Output the (x, y) coordinate of the center of the cell containing the given text.  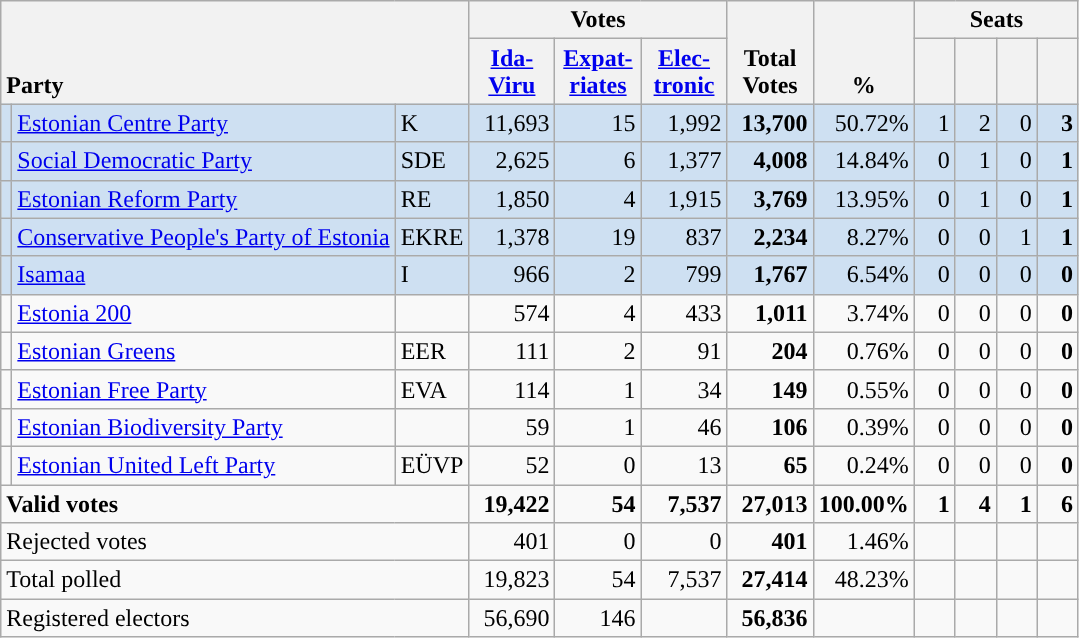
Estonian Free Party (204, 389)
6.54% (864, 275)
27,414 (770, 580)
46 (684, 427)
0.39% (864, 427)
114 (512, 389)
100.00% (864, 503)
799 (684, 275)
146 (598, 618)
1.46% (864, 542)
EER (432, 351)
EÜVP (432, 465)
4,008 (770, 161)
Conservative People's Party of Estonia (204, 237)
19,422 (512, 503)
K (432, 123)
Estonian Centre Party (204, 123)
Social Democratic Party (204, 161)
1,378 (512, 237)
433 (684, 313)
966 (512, 275)
Party (235, 52)
574 (512, 313)
19 (598, 237)
11,693 (512, 123)
Registered electors (235, 618)
56,690 (512, 618)
48.23% (864, 580)
SDE (432, 161)
27,013 (770, 503)
1,767 (770, 275)
3,769 (770, 199)
Estonian Biodiversity Party (204, 427)
837 (684, 237)
13 (684, 465)
Ida- Viru (512, 72)
8.27% (864, 237)
0.55% (864, 389)
Estonian Greens (204, 351)
111 (512, 351)
Valid votes (235, 503)
13,700 (770, 123)
Estonia 200 (204, 313)
56,836 (770, 618)
0.76% (864, 351)
Total Votes (770, 52)
1,850 (512, 199)
1,915 (684, 199)
59 (512, 427)
Seats (996, 20)
2,234 (770, 237)
1,992 (684, 123)
Total polled (235, 580)
50.72% (864, 123)
Votes (598, 20)
3 (1058, 123)
Isamaa (204, 275)
3.74% (864, 313)
91 (684, 351)
19,823 (512, 580)
EKRE (432, 237)
Rejected votes (235, 542)
Expat- riates (598, 72)
1,011 (770, 313)
2,625 (512, 161)
RE (432, 199)
Elec- tronic (684, 72)
106 (770, 427)
65 (770, 465)
Estonian United Left Party (204, 465)
14.84% (864, 161)
204 (770, 351)
Estonian Reform Party (204, 199)
1,377 (684, 161)
EVA (432, 389)
52 (512, 465)
34 (684, 389)
15 (598, 123)
I (432, 275)
% (864, 52)
0.24% (864, 465)
149 (770, 389)
13.95% (864, 199)
